Output the (X, Y) coordinate of the center of the cell containing the given text.  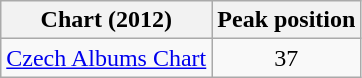
Chart (2012) (106, 20)
Czech Albums Chart (106, 58)
37 (286, 58)
Peak position (286, 20)
